Search for the cell housing the specified text and yield its (x, y) center coordinate. 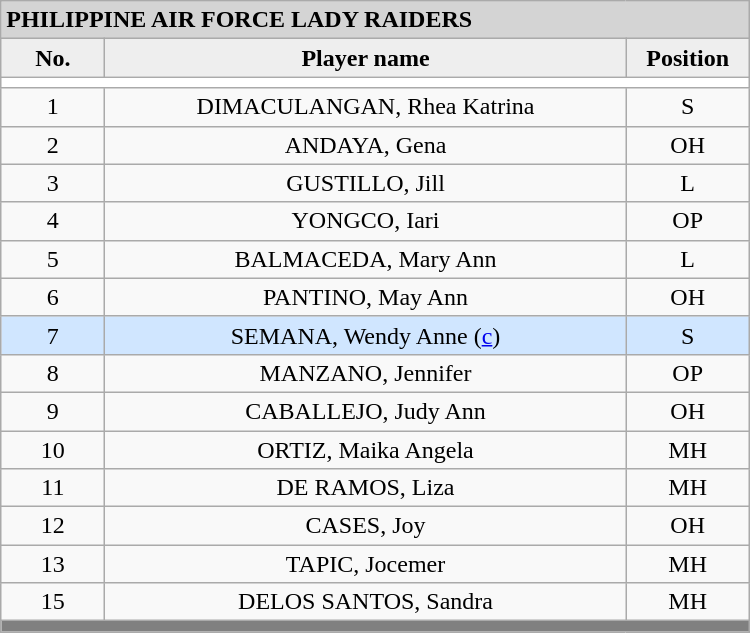
No. (53, 58)
ANDAYA, Gena (366, 145)
2 (53, 145)
YONGCO, Iari (366, 221)
PANTINO, May Ann (366, 297)
DELOS SANTOS, Sandra (366, 602)
15 (53, 602)
DIMACULANGAN, Rhea Katrina (366, 107)
CASES, Joy (366, 526)
11 (53, 488)
Position (688, 58)
Player name (366, 58)
MANZANO, Jennifer (366, 373)
1 (53, 107)
9 (53, 411)
5 (53, 259)
13 (53, 564)
3 (53, 183)
12 (53, 526)
SEMANA, Wendy Anne (c) (366, 335)
PHILIPPINE AIR FORCE LADY RAIDERS (375, 20)
6 (53, 297)
4 (53, 221)
CABALLEJO, Judy Ann (366, 411)
7 (53, 335)
10 (53, 449)
GUSTILLO, Jill (366, 183)
DE RAMOS, Liza (366, 488)
8 (53, 373)
ORTIZ, Maika Angela (366, 449)
TAPIC, Jocemer (366, 564)
BALMACEDA, Mary Ann (366, 259)
